Output the [x, y] coordinate of the center of the cell containing the given text.  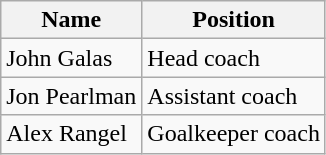
Head coach [234, 58]
Position [234, 20]
Jon Pearlman [72, 96]
Goalkeeper coach [234, 134]
John Galas [72, 58]
Assistant coach [234, 96]
Name [72, 20]
Alex Rangel [72, 134]
